Return the (X, Y) coordinate for the center point of the cell that contains the specified text.  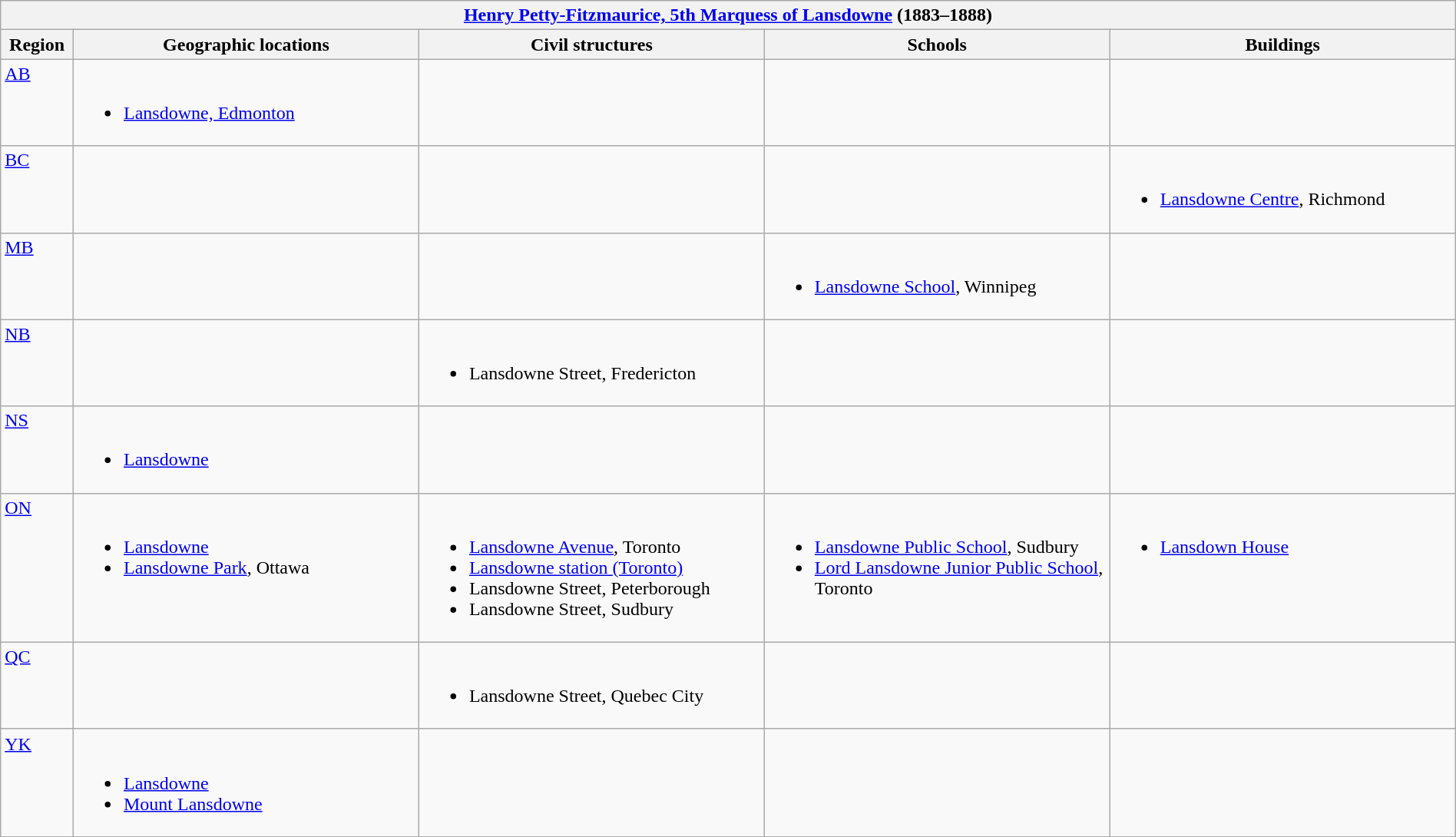
BC (37, 189)
NS (37, 450)
Lansdowne Street, Quebec City (591, 685)
Civil structures (591, 45)
Lansdowne (246, 450)
LansdowneLansdowne Park, Ottawa (246, 567)
Lansdowne Street, Fredericton (591, 362)
Lansdowne, Edmonton (246, 103)
Geographic locations (246, 45)
ON (37, 567)
Lansdowne Centre, Richmond (1282, 189)
Lansdowne Avenue, TorontoLansdowne station (Toronto)Lansdowne Street, PeterboroughLansdowne Street, Sudbury (591, 567)
Henry Petty-Fitzmaurice, 5th Marquess of Lansdowne (1883–1888) (728, 15)
Lansdowne School, Winnipeg (937, 276)
QC (37, 685)
Lansdown House (1282, 567)
NB (37, 362)
YK (37, 782)
Region (37, 45)
LansdowneMount Lansdowne (246, 782)
Lansdowne Public School, SudburyLord Lansdowne Junior Public School, Toronto (937, 567)
Buildings (1282, 45)
AB (37, 103)
MB (37, 276)
Schools (937, 45)
